Find where the given text appears and provide that cell's center as (X, Y) coordinate. 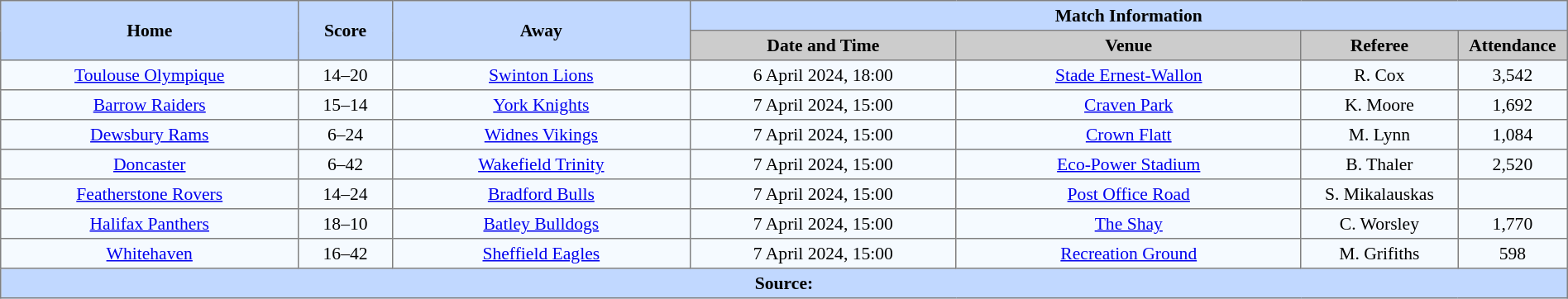
The Shay (1128, 224)
Halifax Panthers (150, 224)
B. Thaler (1379, 164)
16–42 (346, 254)
Craven Park (1128, 105)
Dewsbury Rams (150, 135)
Referee (1379, 45)
18–10 (346, 224)
Away (541, 31)
1,692 (1513, 105)
M. Lynn (1379, 135)
6–42 (346, 164)
Post Office Road (1128, 194)
Swinton Lions (541, 75)
R. Cox (1379, 75)
Crown Flatt (1128, 135)
Venue (1128, 45)
2,520 (1513, 164)
Sheffield Eagles (541, 254)
K. Moore (1379, 105)
Date and Time (823, 45)
15–14 (346, 105)
Barrow Raiders (150, 105)
Attendance (1513, 45)
Stade Ernest-Wallon (1128, 75)
Featherstone Rovers (150, 194)
598 (1513, 254)
S. Mikalauskas (1379, 194)
6–24 (346, 135)
York Knights (541, 105)
Recreation Ground (1128, 254)
M. Grifiths (1379, 254)
3,542 (1513, 75)
Eco-Power Stadium (1128, 164)
Bradford Bulls (541, 194)
Widnes Vikings (541, 135)
14–20 (346, 75)
1,770 (1513, 224)
Whitehaven (150, 254)
Source: (784, 283)
14–24 (346, 194)
Home (150, 31)
6 April 2024, 18:00 (823, 75)
Doncaster (150, 164)
Match Information (1128, 16)
Wakefield Trinity (541, 164)
1,084 (1513, 135)
Toulouse Olympique (150, 75)
Batley Bulldogs (541, 224)
C. Worsley (1379, 224)
Score (346, 31)
